Pinpoint the cell where the given text exists, returning its [X, Y] midpoint coordinate. 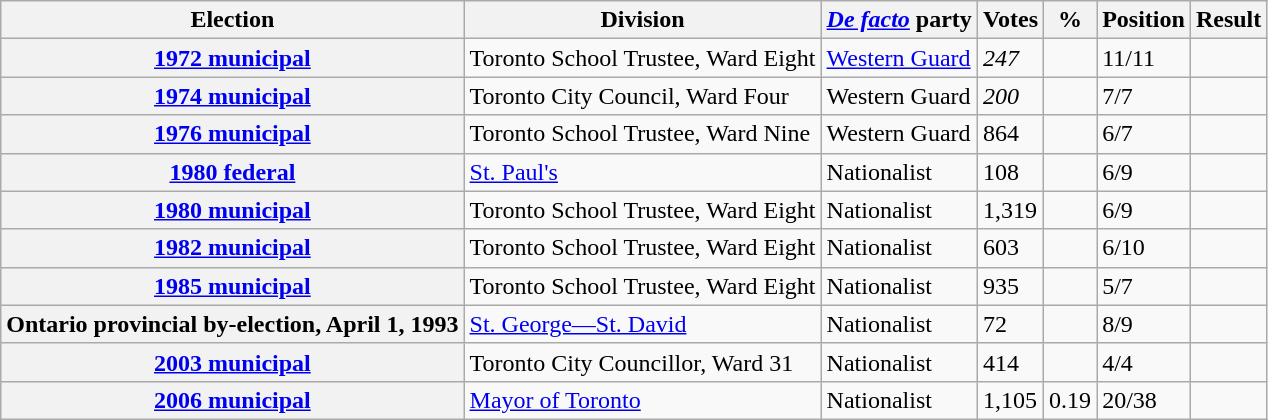
6/7 [1144, 134]
Election [232, 20]
0.19 [1070, 400]
De facto party [899, 20]
Position [1144, 20]
200 [1010, 96]
20/38 [1144, 400]
2006 municipal [232, 400]
2003 municipal [232, 362]
Toronto City Councillor, Ward 31 [642, 362]
4/4 [1144, 362]
% [1070, 20]
247 [1010, 58]
1982 municipal [232, 248]
5/7 [1144, 286]
1974 municipal [232, 96]
St. George—St. David [642, 324]
Toronto School Trustee, Ward Nine [642, 134]
6/10 [1144, 248]
1,105 [1010, 400]
108 [1010, 172]
Result [1228, 20]
1972 municipal [232, 58]
St. Paul's [642, 172]
Ontario provincial by-election, April 1, 1993 [232, 324]
72 [1010, 324]
1980 federal [232, 172]
Division [642, 20]
Toronto City Council, Ward Four [642, 96]
1976 municipal [232, 134]
1,319 [1010, 210]
Votes [1010, 20]
864 [1010, 134]
935 [1010, 286]
8/9 [1144, 324]
603 [1010, 248]
414 [1010, 362]
1980 municipal [232, 210]
11/11 [1144, 58]
Mayor of Toronto [642, 400]
1985 municipal [232, 286]
7/7 [1144, 96]
